Provide the [x, y] coordinate of the cell's center where the given text is located.  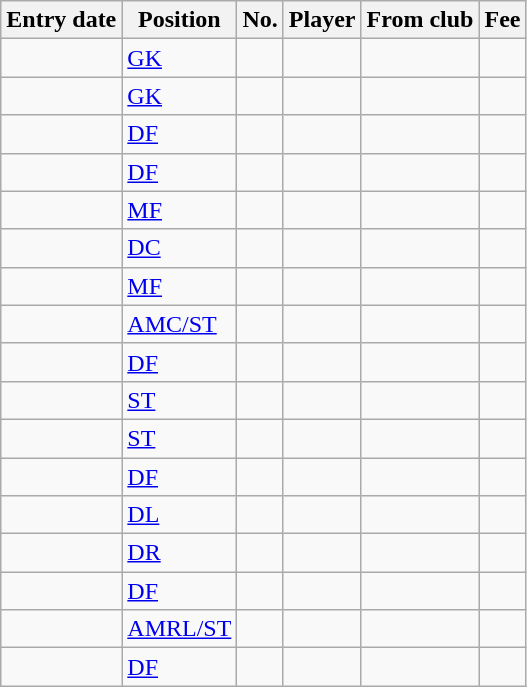
Player [322, 20]
Position [180, 20]
DL [180, 515]
AMRL/ST [180, 629]
DR [180, 553]
No. [260, 20]
Fee [502, 20]
AMC/ST [180, 324]
Entry date [62, 20]
DC [180, 248]
From club [420, 20]
